Provide the [X, Y] coordinate of the cell's center where the given text is located.  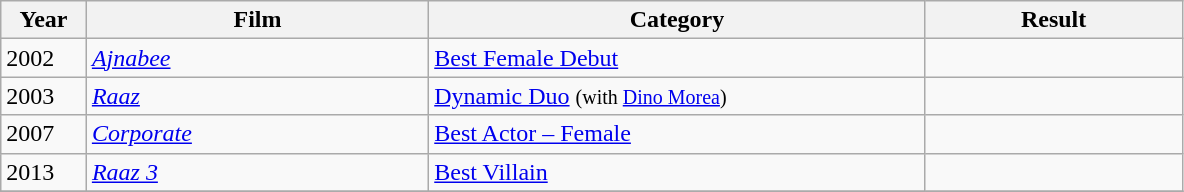
Raaz 3 [257, 172]
Result [1054, 20]
Corporate [257, 134]
Raaz [257, 96]
Year [44, 20]
Best Villain [677, 172]
Ajnabee [257, 58]
Dynamic Duo (with Dino Morea) [677, 96]
2013 [44, 172]
2007 [44, 134]
2003 [44, 96]
2002 [44, 58]
Best Actor – Female [677, 134]
Best Female Debut [677, 58]
Film [257, 20]
Category [677, 20]
